Find where the given text appears and provide that cell's center as (X, Y) coordinate. 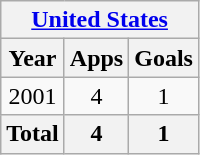
Goals (164, 58)
2001 (33, 96)
Total (33, 134)
United States (100, 20)
Apps (96, 58)
Year (33, 58)
